Capture the cell that displays the provided text and extract its [X, Y] central coordinate. 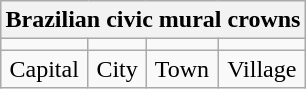
City [117, 69]
Village [262, 69]
Brazilian civic mural crowns [153, 20]
Capital [44, 69]
Town [182, 69]
